Extract the [X, Y] coordinate from the center of the cell holding the provided text.  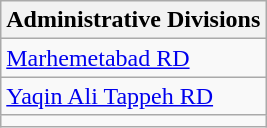
Administrative Divisions [134, 20]
Yaqin Ali Tappeh RD [134, 96]
Marhemetabad RD [134, 58]
